Find where the given text appears and provide that cell's center as (x, y) coordinate. 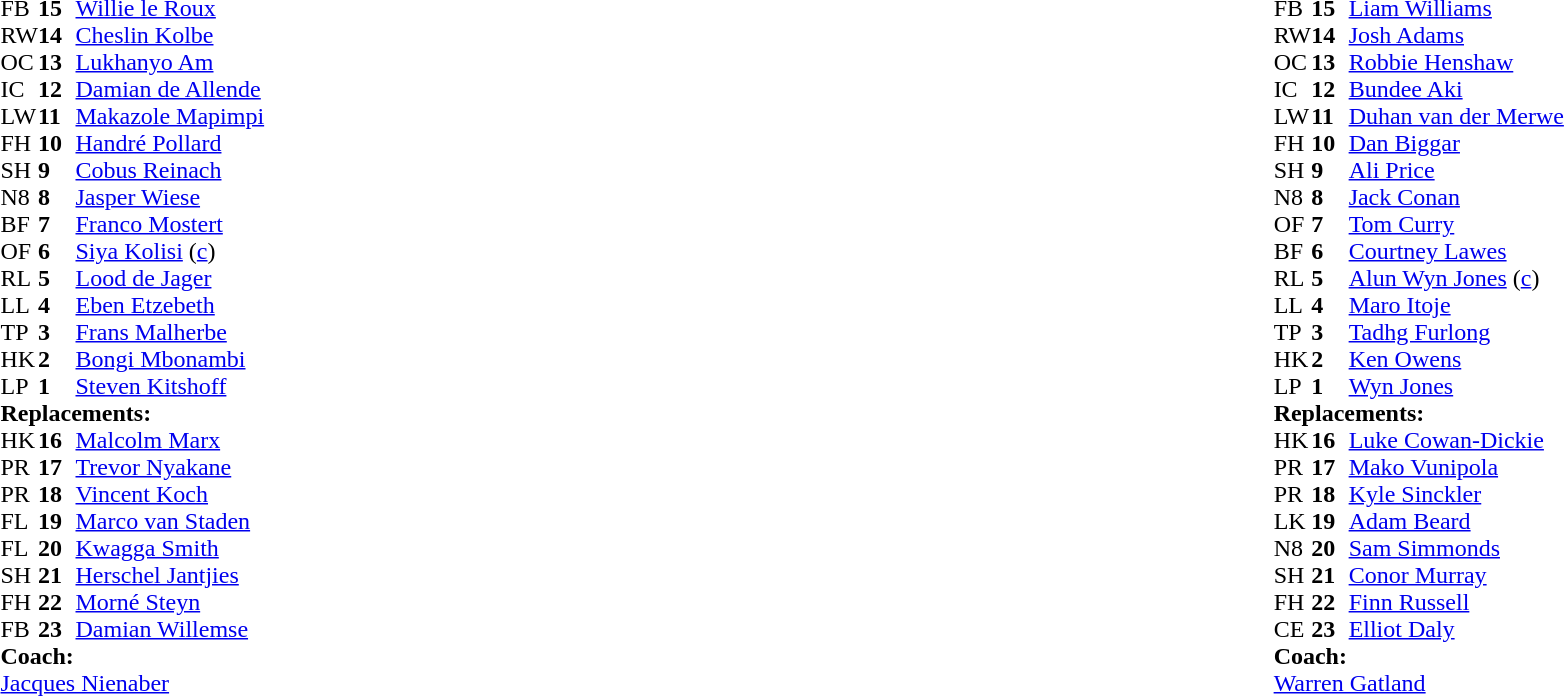
Damian de Allende (170, 90)
Cobus Reinach (170, 170)
Finn Russell (1456, 602)
Trevor Nyakane (170, 468)
Jasper Wiese (170, 198)
Maro Itoje (1456, 306)
Tadhg Furlong (1456, 332)
Herschel Jantjies (170, 576)
Bongi Mbonambi (170, 360)
FB (19, 630)
Kyle Sinckler (1456, 494)
Makazole Mapimpi (170, 116)
Siya Kolisi (c) (170, 252)
Elliot Daly (1456, 630)
CE (1293, 630)
Lood de Jager (170, 278)
Dan Biggar (1456, 144)
Duhan van der Merwe (1456, 116)
Robbie Henshaw (1456, 62)
Franco Mostert (170, 224)
Luke Cowan-Dickie (1456, 440)
Morné Steyn (170, 602)
Vincent Koch (170, 494)
Marco van Staden (170, 522)
Cheslin Kolbe (170, 36)
Handré Pollard (170, 144)
Josh Adams (1456, 36)
Ken Owens (1456, 360)
LK (1293, 522)
Kwagga Smith (170, 548)
Bundee Aki (1456, 90)
Courtney Lawes (1456, 252)
Ali Price (1456, 170)
Conor Murray (1456, 576)
Wyn Jones (1456, 386)
Alun Wyn Jones (c) (1456, 278)
Malcolm Marx (170, 440)
Sam Simmonds (1456, 548)
Steven Kitshoff (170, 386)
Tom Curry (1456, 224)
Lukhanyo Am (170, 62)
Mako Vunipola (1456, 468)
Adam Beard (1456, 522)
Jack Conan (1456, 198)
Frans Malherbe (170, 332)
Damian Willemse (170, 630)
Eben Etzebeth (170, 306)
